Extract the [x, y] coordinate from the center of the cell holding the provided text.  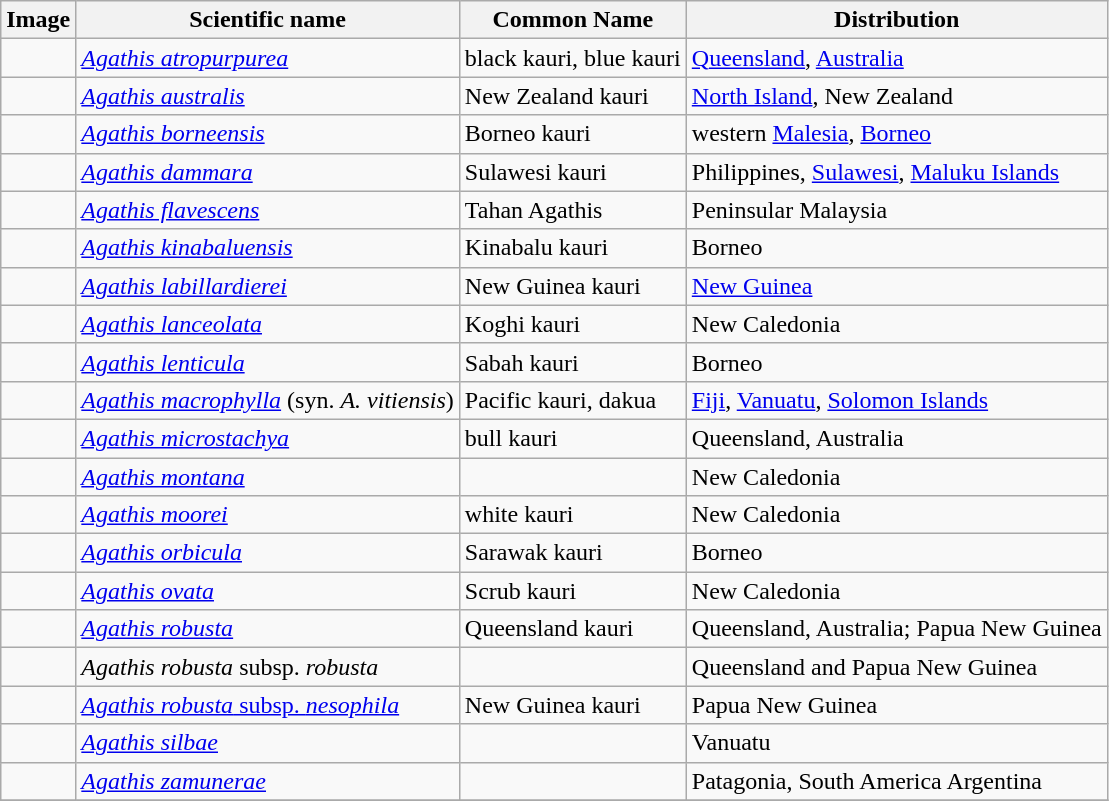
Agathis robusta subsp. robusta [268, 667]
Agathis orbicula [268, 553]
New Guinea [896, 286]
Agathis atropurpurea [268, 58]
bull kauri [572, 438]
Philippines, Sulawesi, Maluku Islands [896, 172]
white kauri [572, 515]
Koghi kauri [572, 324]
Borneo kauri [572, 134]
Agathis australis [268, 96]
Pacific kauri, dakua [572, 400]
Agathis robusta subsp. nesophila [268, 705]
Agathis lenticula [268, 362]
Fiji, Vanuatu, Solomon Islands [896, 400]
Image [38, 20]
Agathis moorei [268, 515]
Agathis borneensis [268, 134]
Tahan Agathis [572, 210]
Agathis macrophylla (syn. A. vitiensis) [268, 400]
New Zealand kauri [572, 96]
black kauri, blue kauri [572, 58]
Sabah kauri [572, 362]
Scientific name [268, 20]
Agathis robusta [268, 629]
Agathis zamunerae [268, 781]
Agathis labillardierei [268, 286]
Agathis lanceolata [268, 324]
western Malesia, Borneo [896, 134]
Agathis dammara [268, 172]
Patagonia, South America Argentina [896, 781]
Agathis montana [268, 477]
Sarawak kauri [572, 553]
Scrub kauri [572, 591]
Queensland, Australia; Papua New Guinea [896, 629]
Peninsular Malaysia [896, 210]
Papua New Guinea [896, 705]
Vanuatu [896, 743]
Sulawesi kauri [572, 172]
Distribution [896, 20]
Agathis kinabaluensis [268, 248]
Agathis silbae [268, 743]
Queensland and Papua New Guinea [896, 667]
Agathis microstachya [268, 438]
North Island, New Zealand [896, 96]
Kinabalu kauri [572, 248]
Common Name [572, 20]
Queensland kauri [572, 629]
Agathis flavescens [268, 210]
Agathis ovata [268, 591]
